From the cell containing the given text, extract its center point as (X, Y) coordinate. 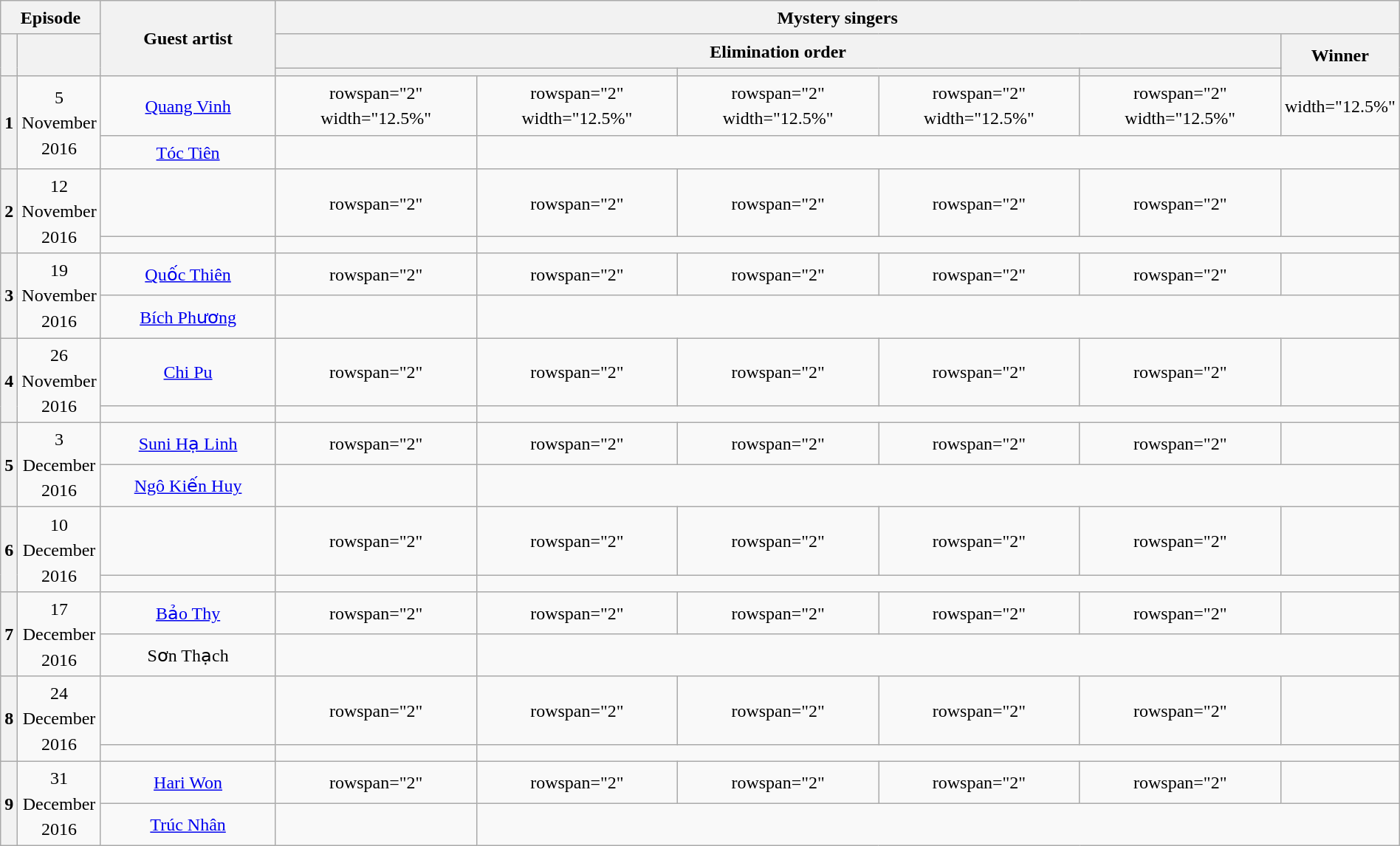
6 (9, 549)
31 December 2016 (59, 803)
19 November 2016 (59, 295)
Tóc Tiên (188, 152)
Elimination order (778, 51)
Hari Won (188, 781)
Quốc Thiên (188, 275)
Guest artist (188, 38)
Mystery singers (837, 18)
8 (9, 719)
3 December 2016 (59, 465)
5 (9, 465)
26 November 2016 (59, 381)
Episode (50, 18)
3 (9, 295)
Ngô Kiến Huy (188, 486)
Bích Phương (188, 316)
7 (9, 633)
Quang Vinh (188, 106)
Bảo Thy (188, 613)
10 December 2016 (59, 549)
12 November 2016 (59, 211)
4 (9, 381)
Chi Pu (188, 372)
9 (9, 803)
width="12.5%" (1339, 106)
24 December 2016 (59, 719)
Sơn Thạch (188, 656)
Winner (1339, 55)
2 (9, 211)
17 December 2016 (59, 633)
Trúc Nhân (188, 824)
1 (9, 123)
5 November 2016 (59, 123)
Suni Hạ Linh (188, 443)
